Output the [x, y] coordinate of the center of the cell containing the given text.  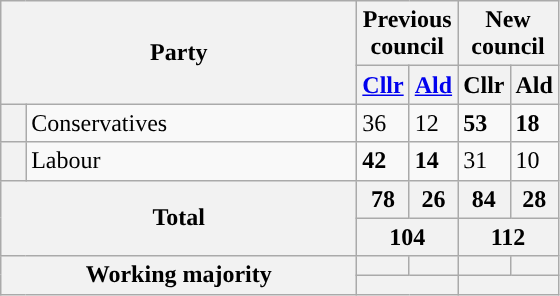
Labour [192, 161]
28 [534, 199]
36 [383, 123]
Previous council [408, 34]
14 [433, 161]
Conservatives [192, 123]
42 [383, 161]
112 [508, 237]
10 [534, 161]
Party [179, 52]
78 [383, 199]
31 [484, 161]
84 [484, 199]
26 [433, 199]
53 [484, 123]
12 [433, 123]
New council [508, 34]
104 [408, 237]
Total [179, 218]
18 [534, 123]
Working majority [179, 275]
